Scan for the cell matching the given text and deliver its [x, y] coordinate at center. 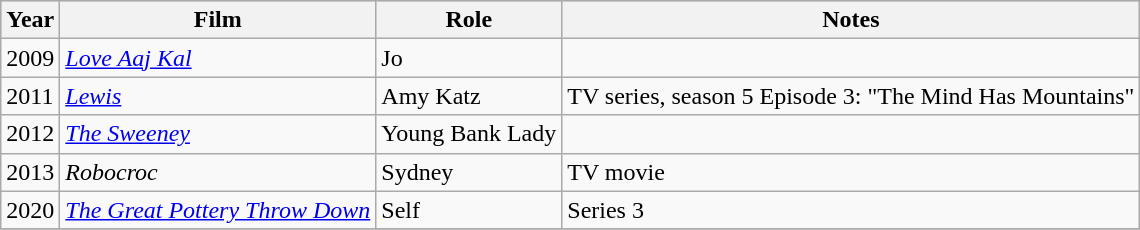
2013 [30, 172]
Notes [851, 20]
Amy Katz [469, 96]
Jo [469, 58]
2012 [30, 134]
TV series, season 5 Episode 3: "The Mind Has Mountains" [851, 96]
2011 [30, 96]
The Sweeney [218, 134]
Series 3 [851, 210]
Role [469, 20]
The Great Pottery Throw Down [218, 210]
Self [469, 210]
Young Bank Lady [469, 134]
2020 [30, 210]
2009 [30, 58]
Film [218, 20]
TV movie [851, 172]
Sydney [469, 172]
Love Aaj Kal [218, 58]
Lewis [218, 96]
Year [30, 20]
Robocroc [218, 172]
